Extract the [X, Y] coordinate from the center of the cell holding the provided text.  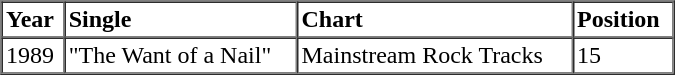
Mainstream Rock Tracks [435, 56]
Single [180, 20]
Position [624, 20]
1989 [34, 56]
Year [34, 20]
15 [624, 56]
"The Want of a Nail" [180, 56]
Chart [435, 20]
